Determine the [X, Y] coordinate at the center of the cell enclosing the given text.  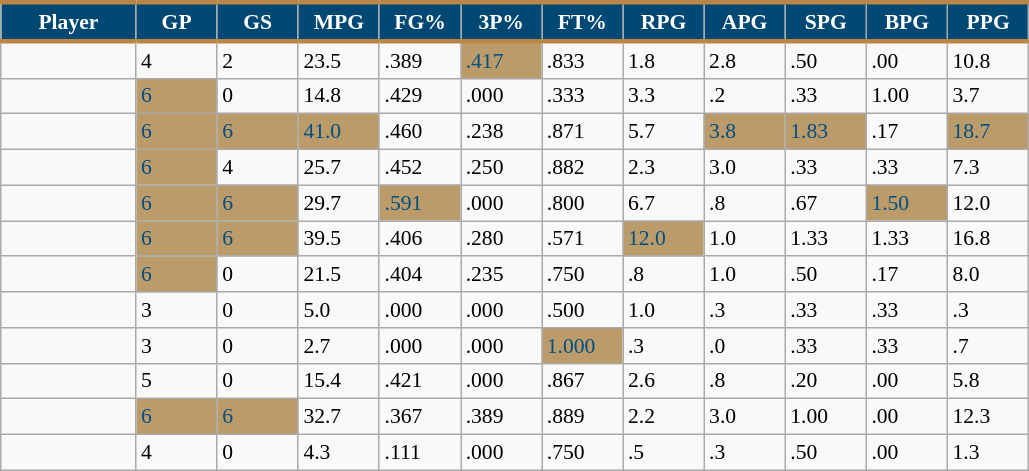
7.3 [988, 168]
6.7 [664, 203]
GS [258, 22]
.871 [582, 132]
21.5 [338, 275]
.800 [582, 203]
.280 [502, 239]
.833 [582, 60]
41.0 [338, 132]
.238 [502, 132]
.20 [826, 381]
FG% [420, 22]
.406 [420, 239]
2.8 [744, 60]
.867 [582, 381]
.2 [744, 96]
.333 [582, 96]
.500 [582, 310]
.67 [826, 203]
PPG [988, 22]
1.8 [664, 60]
2.2 [664, 417]
.235 [502, 275]
.404 [420, 275]
12.3 [988, 417]
RPG [664, 22]
3.7 [988, 96]
32.7 [338, 417]
1.000 [582, 346]
1.3 [988, 453]
2 [258, 60]
.452 [420, 168]
15.4 [338, 381]
GP [176, 22]
10.8 [988, 60]
.7 [988, 346]
2.6 [664, 381]
1.83 [826, 132]
.421 [420, 381]
.889 [582, 417]
5.7 [664, 132]
1.50 [906, 203]
5 [176, 381]
14.8 [338, 96]
SPG [826, 22]
.367 [420, 417]
Player [68, 22]
25.7 [338, 168]
.5 [664, 453]
.417 [502, 60]
18.7 [988, 132]
3.8 [744, 132]
23.5 [338, 60]
3.3 [664, 96]
16.8 [988, 239]
2.3 [664, 168]
4.3 [338, 453]
.111 [420, 453]
.460 [420, 132]
FT% [582, 22]
.882 [582, 168]
2.7 [338, 346]
.250 [502, 168]
BPG [906, 22]
8.0 [988, 275]
5.8 [988, 381]
.571 [582, 239]
39.5 [338, 239]
.0 [744, 346]
.429 [420, 96]
29.7 [338, 203]
APG [744, 22]
MPG [338, 22]
.591 [420, 203]
5.0 [338, 310]
3P% [502, 22]
